Pinpoint the cell where the given text exists, returning its (X, Y) midpoint coordinate. 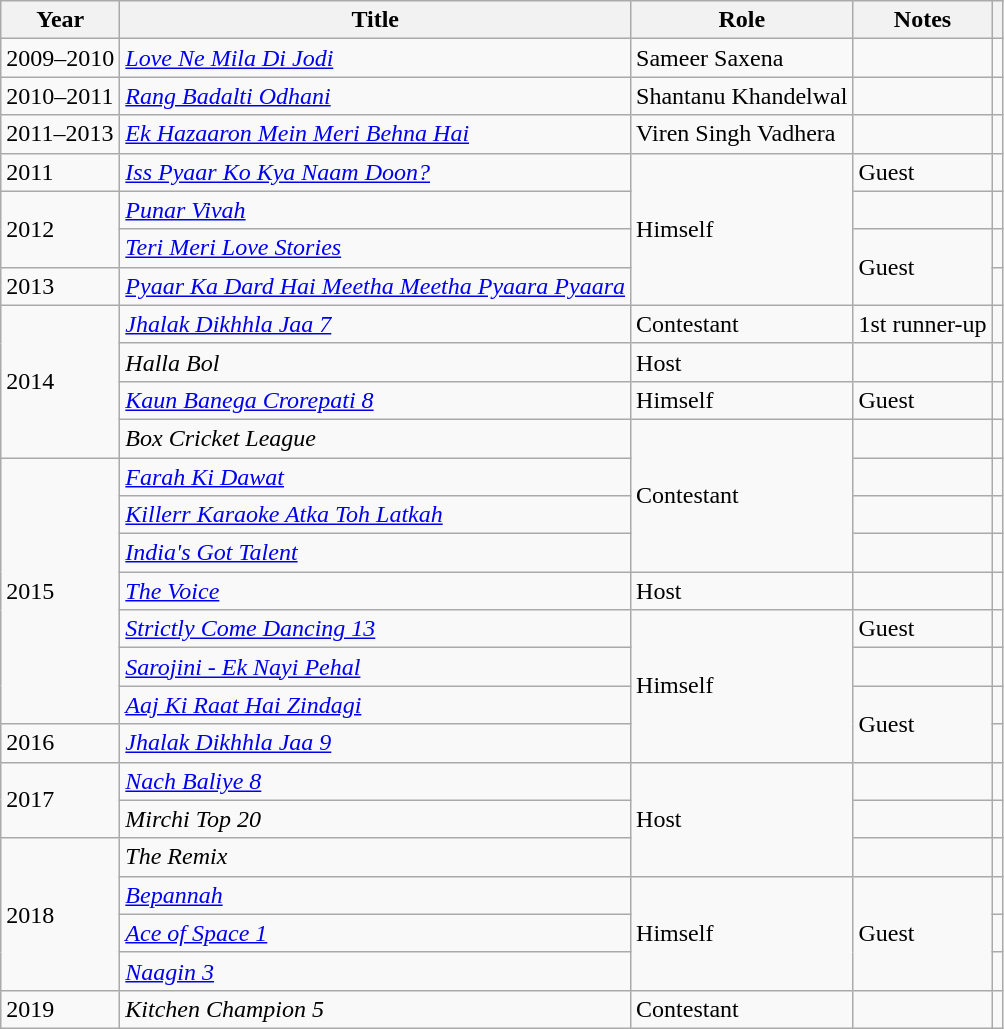
Sarojini - Ek Nayi Pehal (376, 667)
Pyaar Ka Dard Hai Meetha Meetha Pyaara Pyaara (376, 286)
Kaun Banega Crorepati 8 (376, 400)
Mirchi Top 20 (376, 819)
Role (742, 20)
2015 (60, 591)
Halla Bol (376, 362)
The Voice (376, 591)
Strictly Come Dancing 13 (376, 629)
2018 (60, 914)
Box Cricket League (376, 438)
Farah Ki Dawat (376, 477)
2011 (60, 172)
Sameer Saxena (742, 58)
Aaj Ki Raat Hai Zindagi (376, 705)
Naagin 3 (376, 971)
Punar Vivah (376, 210)
Nach Baliye 8 (376, 781)
Killerr Karaoke Atka Toh Latkah (376, 515)
Title (376, 20)
2016 (60, 743)
Iss Pyaar Ko Kya Naam Doon? (376, 172)
Rang Badalti Odhani (376, 96)
The Remix (376, 857)
2019 (60, 1009)
Teri Meri Love Stories (376, 248)
Bepannah (376, 895)
2014 (60, 381)
Shantanu Khandelwal (742, 96)
Ace of Space 1 (376, 933)
Jhalak Dikhhla Jaa 9 (376, 743)
Viren Singh Vadhera (742, 134)
Kitchen Champion 5 (376, 1009)
Year (60, 20)
India's Got Talent (376, 553)
2013 (60, 286)
2011–2013 (60, 134)
1st runner-up (922, 324)
Jhalak Dikhhla Jaa 7 (376, 324)
2010–2011 (60, 96)
Notes (922, 20)
2017 (60, 800)
Ek Hazaaron Mein Meri Behna Hai (376, 134)
2009–2010 (60, 58)
2012 (60, 229)
Love Ne Mila Di Jodi (376, 58)
